Identify which cell holds the provided text, then report its (X, Y) central coordinate. 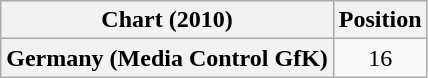
Position (380, 20)
Germany (Media Control GfK) (168, 58)
Chart (2010) (168, 20)
16 (380, 58)
